Return (X, Y) of the center of cell containing provided text 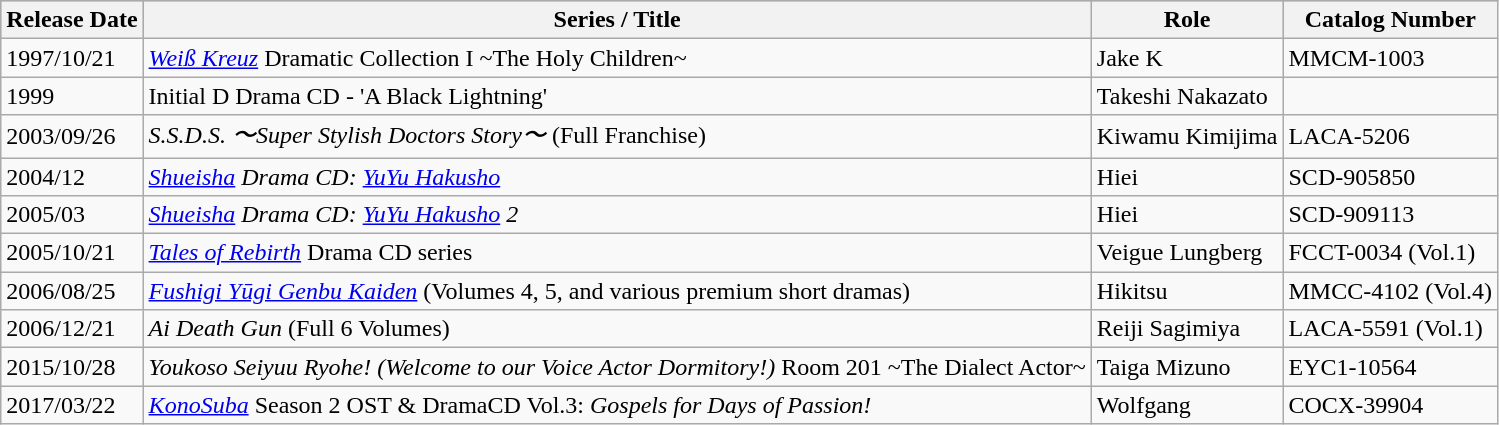
S.S.D.S. 〜Super Stylish Doctors Story〜 (Full Franchise) (617, 136)
Taiga Mizuno (1187, 367)
COCX-39904 (1390, 405)
2015/10/28 (72, 367)
2017/03/22 (72, 405)
2003/09/26 (72, 136)
2005/03 (72, 215)
2006/08/25 (72, 291)
MMCC-4102 (Vol.4) (1390, 291)
LACA-5591 (Vol.1) (1390, 329)
2005/10/21 (72, 253)
Veigue Lungberg (1187, 253)
Jake K (1187, 58)
2006/12/21 (72, 329)
MMCM-1003 (1390, 58)
Fushigi Yūgi Genbu Kaiden (Volumes 4, 5, and various premium short dramas) (617, 291)
SCD-909113 (1390, 215)
Role (1187, 20)
Hikitsu (1187, 291)
Release Date (72, 20)
2004/12 (72, 177)
Initial D Drama CD - 'A Black Lightning' (617, 96)
Catalog Number (1390, 20)
EYC1-10564 (1390, 367)
Shueisha Drama CD: YuYu Hakusho (617, 177)
Shueisha Drama CD: YuYu Hakusho 2 (617, 215)
1999 (72, 96)
1997/10/21 (72, 58)
SCD-905850 (1390, 177)
Tales of Rebirth Drama CD series (617, 253)
FCCT-0034 (Vol.1) (1390, 253)
Youkoso Seiyuu Ryohe! (Welcome to our Voice Actor Dormitory!) Room 201 ~The Dialect Actor~ (617, 367)
Kiwamu Kimijima (1187, 136)
Wolfgang (1187, 405)
Weiß Kreuz Dramatic Collection I ~The Holy Children~ (617, 58)
Series / Title (617, 20)
KonoSuba Season 2 OST & DramaCD Vol.3: Gospels for Days of Passion! (617, 405)
Reiji Sagimiya (1187, 329)
LACA-5206 (1390, 136)
Takeshi Nakazato (1187, 96)
Ai Death Gun (Full 6 Volumes) (617, 329)
